Return (x, y) of the center of cell containing provided text 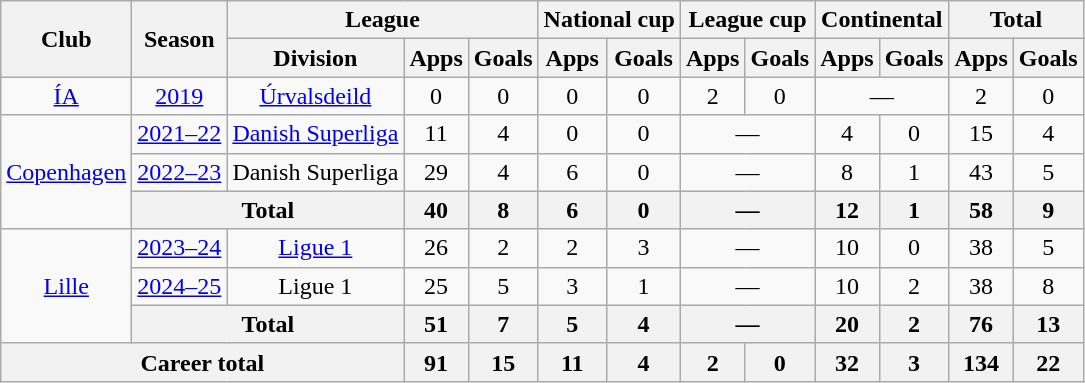
2022–23 (180, 172)
26 (436, 248)
League (382, 20)
Club (66, 39)
League cup (748, 20)
2019 (180, 96)
Division (316, 58)
12 (847, 210)
7 (503, 324)
Lille (66, 286)
40 (436, 210)
20 (847, 324)
9 (1048, 210)
Continental (882, 20)
2024–25 (180, 286)
Úrvalsdeild (316, 96)
ÍA (66, 96)
13 (1048, 324)
Career total (202, 362)
51 (436, 324)
134 (981, 362)
76 (981, 324)
22 (1048, 362)
Copenhagen (66, 172)
32 (847, 362)
National cup (609, 20)
25 (436, 286)
2023–24 (180, 248)
43 (981, 172)
58 (981, 210)
91 (436, 362)
29 (436, 172)
2021–22 (180, 134)
Season (180, 39)
